Provide the [x, y] coordinate of the cell's center where the given text is located.  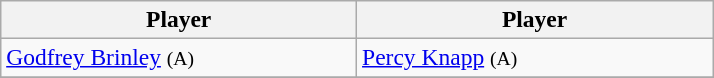
Percy Knapp (A) [535, 57]
Godfrey Brinley (A) [179, 57]
